For the text-containing cell, return its midpoint in (x, y) coordinate format. 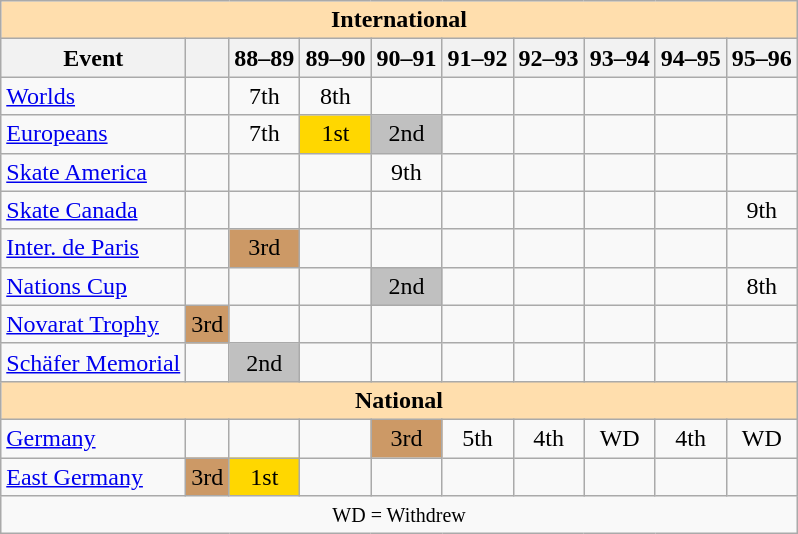
Schäfer Memorial (94, 362)
Skate Canada (94, 210)
93–94 (620, 58)
Worlds (94, 96)
Nations Cup (94, 286)
Germany (94, 438)
92–93 (548, 58)
Europeans (94, 134)
91–92 (478, 58)
88–89 (264, 58)
East Germany (94, 477)
95–96 (762, 58)
94–95 (690, 58)
Event (94, 58)
WD = Withdrew (400, 515)
89–90 (336, 58)
Inter. de Paris (94, 248)
National (400, 400)
International (400, 20)
Novarat Trophy (94, 324)
90–91 (406, 58)
5th (478, 438)
Skate America (94, 172)
